From the cell containing the given text, extract its center point as [x, y] coordinate. 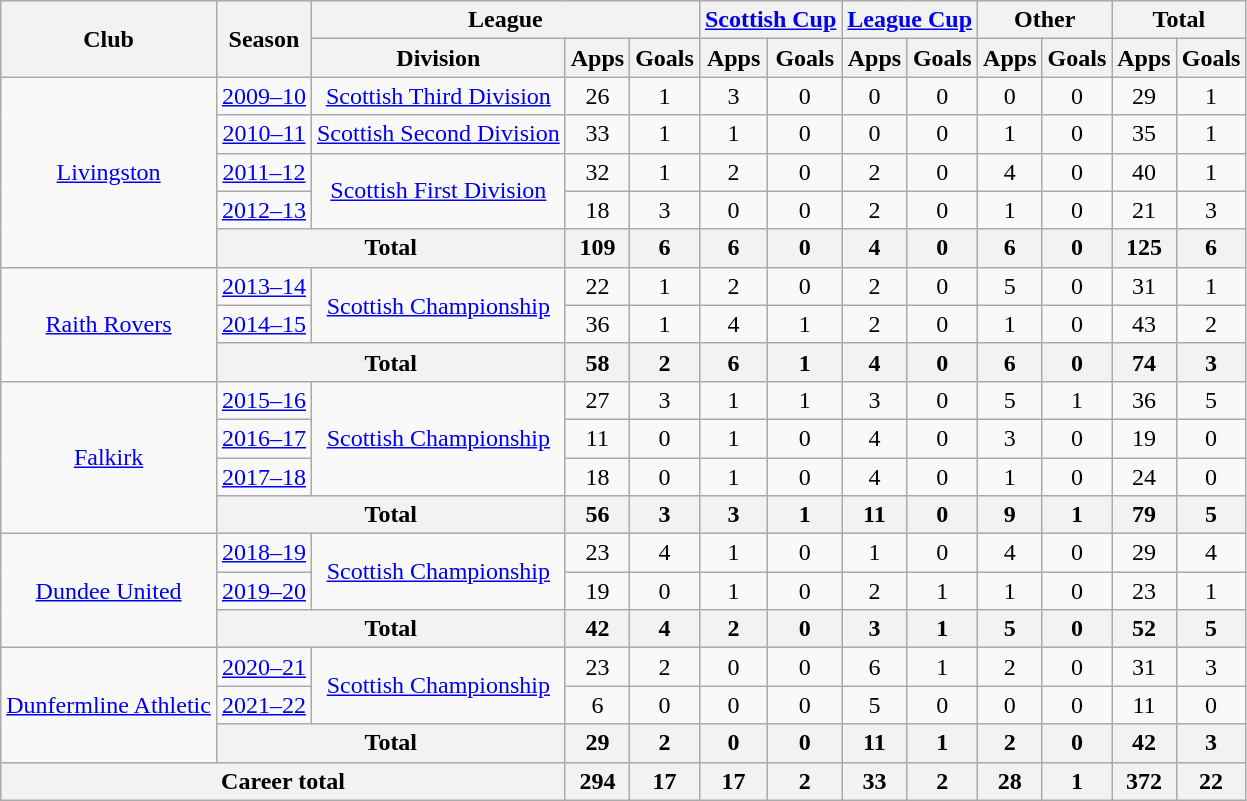
2020–21 [264, 667]
35 [1144, 134]
125 [1144, 248]
2018–19 [264, 553]
2016–17 [264, 438]
Dunfermline Athletic [109, 705]
43 [1144, 324]
Division [438, 58]
Season [264, 39]
Scottish Third Division [438, 96]
Club [109, 39]
2017–18 [264, 477]
Scottish Second Division [438, 134]
Career total [283, 781]
League Cup [910, 20]
2014–15 [264, 324]
9 [1010, 515]
294 [597, 781]
2015–16 [264, 400]
74 [1144, 362]
Raith Rovers [109, 324]
Other [1045, 20]
27 [597, 400]
2009–10 [264, 96]
32 [597, 172]
2021–22 [264, 705]
58 [597, 362]
Dundee United [109, 591]
2012–13 [264, 210]
109 [597, 248]
2011–12 [264, 172]
Livingston [109, 172]
40 [1144, 172]
372 [1144, 781]
26 [597, 96]
2013–14 [264, 286]
League [505, 20]
21 [1144, 210]
2019–20 [264, 591]
56 [597, 515]
24 [1144, 477]
79 [1144, 515]
52 [1144, 629]
Falkirk [109, 457]
Scottish Cup [770, 20]
28 [1010, 781]
2010–11 [264, 134]
Scottish First Division [438, 191]
